Output the [X, Y] coordinate of the center of the cell containing the given text.  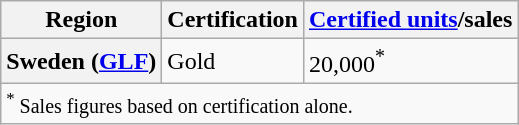
* Sales figures based on certification alone. [260, 103]
Certified units/sales [410, 20]
Region [82, 20]
20,000* [410, 62]
Gold [233, 62]
Sweden (GLF) [82, 62]
Certification [233, 20]
